Return [X, Y] of the center of cell containing provided text 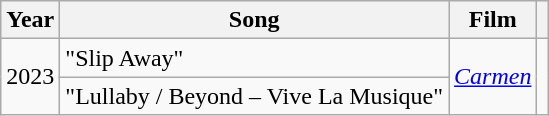
Year [30, 20]
Song [254, 20]
2023 [30, 77]
"Lullaby / Beyond – Vive La Musique" [254, 96]
Carmen [493, 77]
Film [493, 20]
"Slip Away" [254, 58]
